Find where the given text appears and provide that cell's center as (x, y) coordinate. 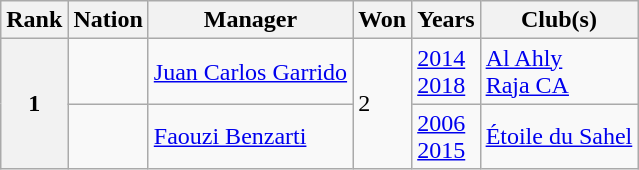
Rank (34, 20)
Manager (250, 20)
Nation (108, 20)
Won (382, 20)
Faouzi Benzarti (250, 136)
Club(s) (559, 20)
20142018 (446, 72)
1 (34, 104)
Years (446, 20)
2 (382, 104)
Al Ahly Raja CA (559, 72)
Juan Carlos Garrido (250, 72)
Étoile du Sahel (559, 136)
20062015 (446, 136)
